Determine the [X, Y] coordinate at the center of the cell enclosing the given text.  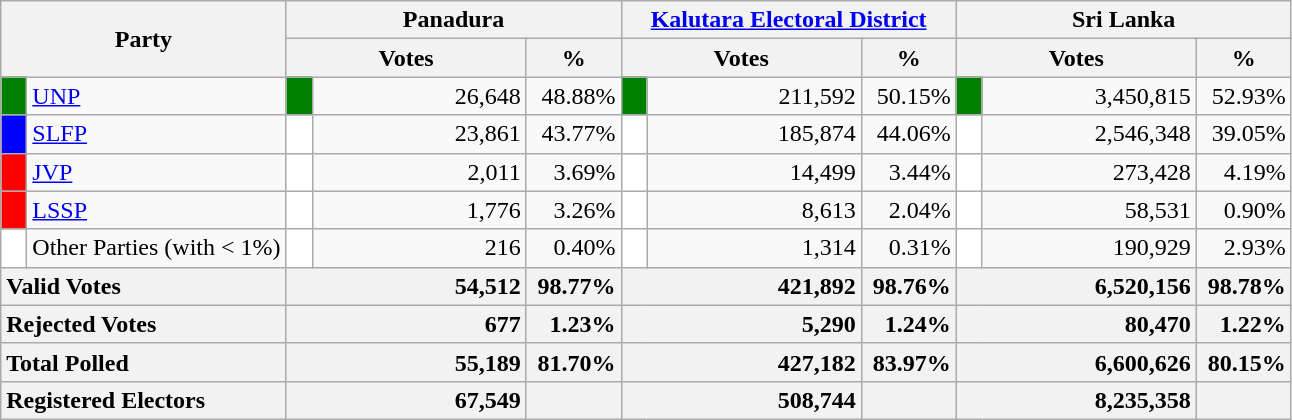
508,744 [741, 400]
Sri Lanka [1124, 20]
80.15% [1244, 362]
Registered Electors [144, 400]
98.77% [574, 286]
2.93% [1244, 248]
2,546,348 [1089, 134]
54,512 [406, 286]
6,600,626 [1076, 362]
Valid Votes [144, 286]
81.70% [574, 362]
JVP [156, 172]
8,235,358 [1076, 400]
1.22% [1244, 324]
SLFP [156, 134]
6,520,156 [1076, 286]
Rejected Votes [144, 324]
Panadura [454, 20]
55,189 [406, 362]
273,428 [1089, 172]
Kalutara Electoral District [788, 20]
185,874 [754, 134]
48.88% [574, 96]
1.24% [908, 324]
211,592 [754, 96]
1.23% [574, 324]
LSSP [156, 210]
0.40% [574, 248]
190,929 [1089, 248]
3.69% [574, 172]
677 [406, 324]
3,450,815 [1089, 96]
52.93% [1244, 96]
0.31% [908, 248]
98.78% [1244, 286]
4.19% [1244, 172]
0.90% [1244, 210]
44.06% [908, 134]
98.76% [908, 286]
3.44% [908, 172]
Party [144, 39]
2.04% [908, 210]
2,011 [419, 172]
216 [419, 248]
50.15% [908, 96]
Total Polled [144, 362]
14,499 [754, 172]
43.77% [574, 134]
427,182 [741, 362]
26,648 [419, 96]
23,861 [419, 134]
1,314 [754, 248]
3.26% [574, 210]
UNP [156, 96]
5,290 [741, 324]
421,892 [741, 286]
58,531 [1089, 210]
8,613 [754, 210]
39.05% [1244, 134]
1,776 [419, 210]
83.97% [908, 362]
67,549 [406, 400]
Other Parties (with < 1%) [156, 248]
80,470 [1076, 324]
